Return (x, y) of the center of cell containing provided text 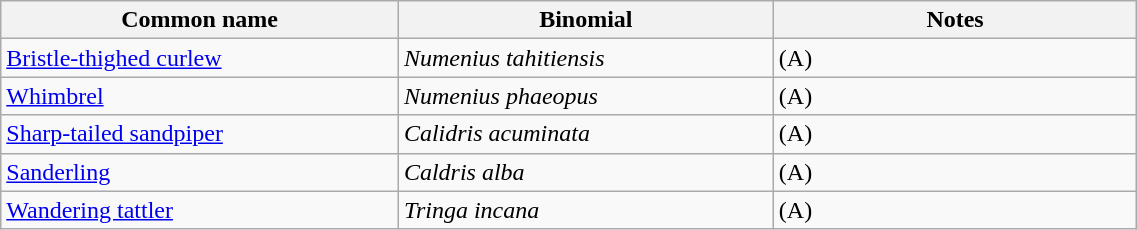
Sharp-tailed sandpiper (200, 134)
Numenius phaeopus (586, 96)
Calidris acuminata (586, 134)
Wandering tattler (200, 210)
Numenius tahitiensis (586, 58)
Caldris alba (586, 172)
Tringa incana (586, 210)
Sanderling (200, 172)
Common name (200, 20)
Whimbrel (200, 96)
Binomial (586, 20)
Notes (955, 20)
Bristle-thighed curlew (200, 58)
